For the text-containing cell, return its midpoint in [x, y] coordinate format. 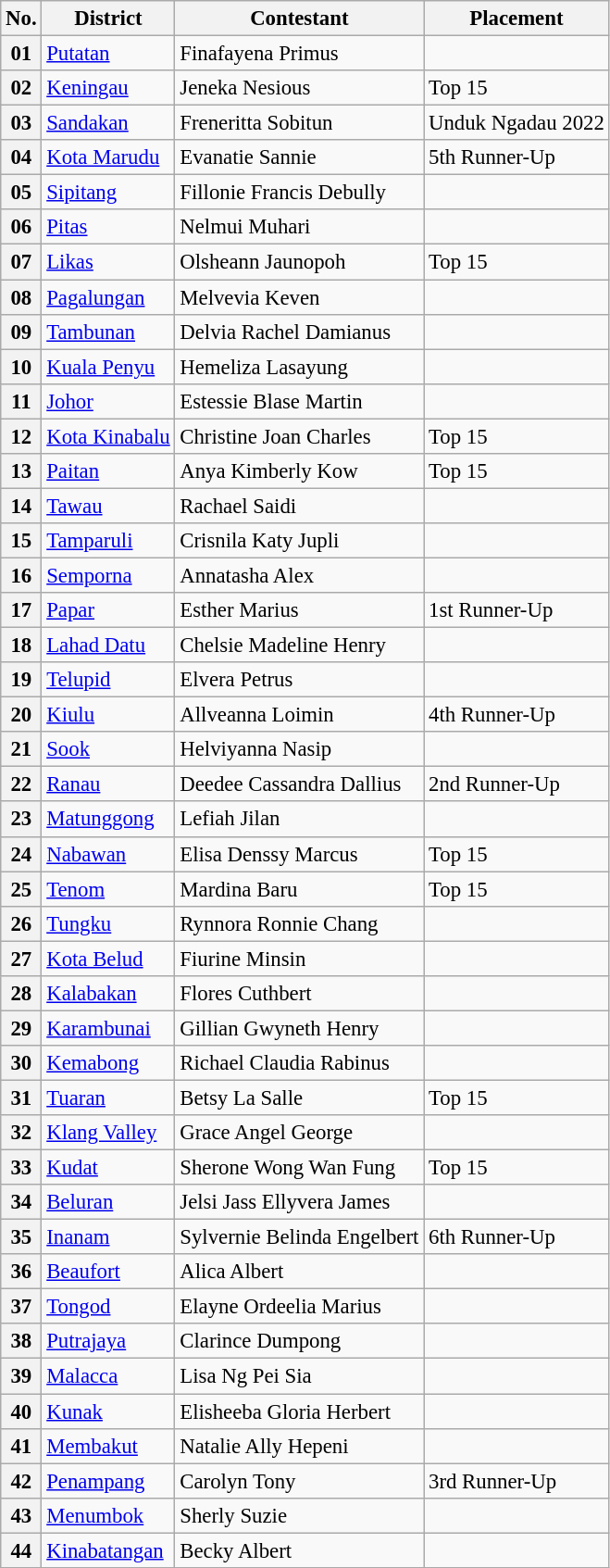
Sylvernie Belinda Engelbert [300, 1237]
Richael Claudia Rabinus [300, 1063]
32 [21, 1133]
4th Runner-Up [517, 715]
Putatan [108, 54]
Estessie Blase Martin [300, 401]
36 [21, 1272]
Menumbok [108, 1515]
Grace Angel George [300, 1133]
Lefiah Jilan [300, 820]
18 [21, 646]
Papar [108, 610]
Beluran [108, 1202]
23 [21, 820]
Klang Valley [108, 1133]
Malacca [108, 1376]
Becky Albert [300, 1550]
Telupid [108, 680]
44 [21, 1550]
Fiurine Minsin [300, 959]
Kota Kinabalu [108, 436]
Kiulu [108, 715]
Tongod [108, 1307]
21 [21, 749]
Kudat [108, 1168]
Karambunai [108, 1028]
02 [21, 88]
01 [21, 54]
12 [21, 436]
Nabawan [108, 854]
Crisnila Katy Jupli [300, 541]
09 [21, 332]
Putrajaya [108, 1342]
Elayne Ordeelia Marius [300, 1307]
Christine Joan Charles [300, 436]
05 [21, 193]
Nelmui Muhari [300, 227]
41 [21, 1446]
Pagalungan [108, 297]
District [108, 19]
Keningau [108, 88]
Allveanna Loimin [300, 715]
Finafayena Primus [300, 54]
Matunggong [108, 820]
Johor [108, 401]
42 [21, 1481]
Freneritta Sobitun [300, 123]
24 [21, 854]
06 [21, 227]
Jelsi Jass Ellyvera James [300, 1202]
Chelsie Madeline Henry [300, 646]
20 [21, 715]
Beaufort [108, 1272]
Contestant [300, 19]
No. [21, 19]
Sandakan [108, 123]
Hemeliza Lasayung [300, 367]
30 [21, 1063]
Melvevia Keven [300, 297]
Tamparuli [108, 541]
Kota Belud [108, 959]
Tuaran [108, 1098]
34 [21, 1202]
6th Runner-Up [517, 1237]
Sherone Wong Wan Fung [300, 1168]
Paitan [108, 471]
29 [21, 1028]
Clarince Dumpong [300, 1342]
Gillian Gwyneth Henry [300, 1028]
Jeneka Nesious [300, 88]
5th Runner-Up [517, 157]
Kuala Penyu [108, 367]
Elisa Denssy Marcus [300, 854]
Lahad Datu [108, 646]
Tambunan [108, 332]
11 [21, 401]
Ranau [108, 784]
Esther Marius [300, 610]
Rynnora Ronnie Chang [300, 923]
40 [21, 1411]
38 [21, 1342]
Sook [108, 749]
Fillonie Francis Debully [300, 193]
Membakut [108, 1446]
35 [21, 1237]
Inanam [108, 1237]
03 [21, 123]
Tawau [108, 506]
Kinabatangan [108, 1550]
Evanatie Sannie [300, 157]
Tenom [108, 889]
39 [21, 1376]
28 [21, 994]
Carolyn Tony [300, 1481]
27 [21, 959]
Kemabong [108, 1063]
Sipitang [108, 193]
Pitas [108, 227]
1st Runner-Up [517, 610]
Betsy La Salle [300, 1098]
Delvia Rachel Damianus [300, 332]
Elvera Petrus [300, 680]
15 [21, 541]
Anya Kimberly Kow [300, 471]
Kalabakan [108, 994]
Elisheeba Gloria Herbert [300, 1411]
Lisa Ng Pei Sia [300, 1376]
10 [21, 367]
16 [21, 575]
Semporna [108, 575]
25 [21, 889]
33 [21, 1168]
Flores Cuthbert [300, 994]
04 [21, 157]
Likas [108, 262]
Sherly Suzie [300, 1515]
13 [21, 471]
Placement [517, 19]
43 [21, 1515]
08 [21, 297]
3rd Runner-Up [517, 1481]
Rachael Saidi [300, 506]
Unduk Ngadau 2022 [517, 123]
22 [21, 784]
Annatasha Alex [300, 575]
Olsheann Jaunopoh [300, 262]
31 [21, 1098]
Natalie Ally Hepeni [300, 1446]
2nd Runner-Up [517, 784]
Helviyanna Nasip [300, 749]
37 [21, 1307]
Kunak [108, 1411]
14 [21, 506]
Penampang [108, 1481]
Kota Marudu [108, 157]
Deedee Cassandra Dallius [300, 784]
19 [21, 680]
Alica Albert [300, 1272]
Tungku [108, 923]
26 [21, 923]
07 [21, 262]
17 [21, 610]
Mardina Baru [300, 889]
